Extract the (x, y) coordinate from the center of the cell holding the provided text.  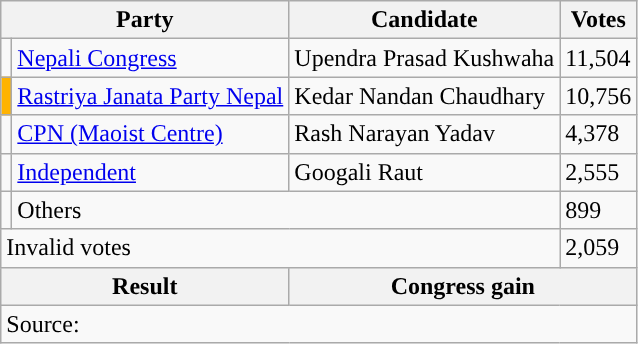
Others (286, 210)
11,504 (598, 58)
10,756 (598, 96)
Independent (150, 172)
899 (598, 210)
Candidate (424, 20)
Party (145, 20)
Source: (319, 324)
Rastriya Janata Party Nepal (150, 96)
Kedar Nandan Chaudhary (424, 96)
Invalid votes (280, 248)
2,059 (598, 248)
Votes (598, 20)
4,378 (598, 134)
Result (145, 286)
Nepali Congress (150, 58)
2,555 (598, 172)
Rash Narayan Yadav (424, 134)
CPN (Maoist Centre) (150, 134)
Googali Raut (424, 172)
Congress gain (463, 286)
Upendra Prasad Kushwaha (424, 58)
